Scan for the cell matching the given text and deliver its [x, y] coordinate at center. 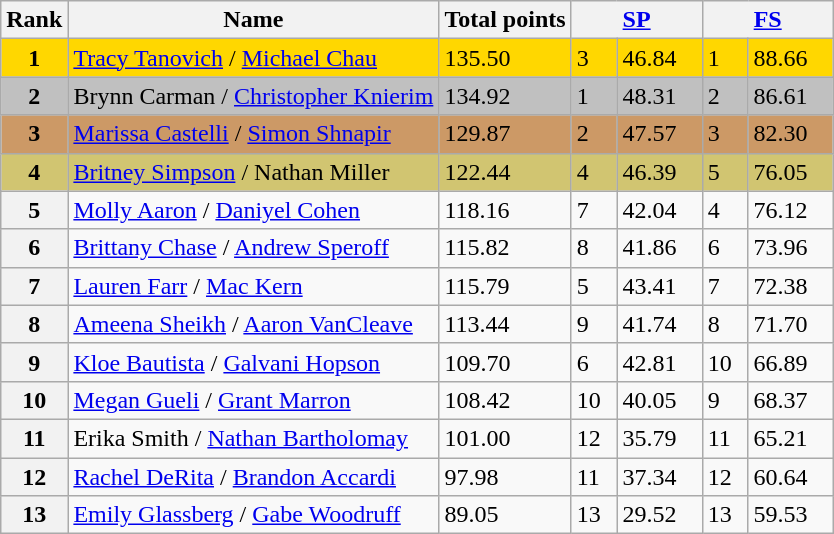
134.92 [505, 96]
Ameena Sheikh / Aaron VanCleave [254, 324]
Name [254, 20]
115.82 [505, 248]
82.30 [790, 134]
115.79 [505, 286]
Megan Gueli / Grant Marron [254, 400]
101.00 [505, 438]
Erika Smith / Nathan Bartholomay [254, 438]
48.31 [660, 96]
43.41 [660, 286]
42.81 [660, 362]
42.04 [660, 210]
Brittany Chase / Andrew Speroff [254, 248]
73.96 [790, 248]
Emily Glassberg / Gabe Woodruff [254, 515]
29.52 [660, 515]
Molly Aaron / Daniyel Cohen [254, 210]
Lauren Farr / Mac Kern [254, 286]
86.61 [790, 96]
108.42 [505, 400]
76.12 [790, 210]
72.38 [790, 286]
76.05 [790, 172]
Rachel DeRita / Brandon Accardi [254, 477]
Rank [34, 20]
Britney Simpson / Nathan Miller [254, 172]
Tracy Tanovich / Michael Chau [254, 58]
60.64 [790, 477]
66.89 [790, 362]
46.39 [660, 172]
89.05 [505, 515]
46.84 [660, 58]
135.50 [505, 58]
Total points [505, 20]
65.21 [790, 438]
118.16 [505, 210]
109.70 [505, 362]
59.53 [790, 515]
Kloe Bautista / Galvani Hopson [254, 362]
113.44 [505, 324]
88.66 [790, 58]
40.05 [660, 400]
129.87 [505, 134]
71.70 [790, 324]
47.57 [660, 134]
SP [636, 20]
122.44 [505, 172]
35.79 [660, 438]
41.86 [660, 248]
Marissa Castelli / Simon Shnapir [254, 134]
41.74 [660, 324]
97.98 [505, 477]
68.37 [790, 400]
FS [768, 20]
Brynn Carman / Christopher Knierim [254, 96]
37.34 [660, 477]
